Search for the cell housing the specified text and yield its (x, y) center coordinate. 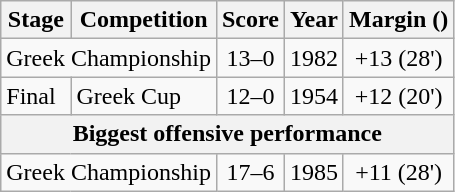
+13 (28') (398, 58)
+11 (28') (398, 172)
Greek Cup (144, 96)
Stage (36, 20)
1982 (314, 58)
Margin () (398, 20)
1954 (314, 96)
1985 (314, 172)
12–0 (250, 96)
Competition (144, 20)
13–0 (250, 58)
Biggest offensive performance (228, 134)
Final (36, 96)
Year (314, 20)
17–6 (250, 172)
+12 (20') (398, 96)
Score (250, 20)
